Detect which cell encompasses the target text, then output its (X, Y) center coordinate. 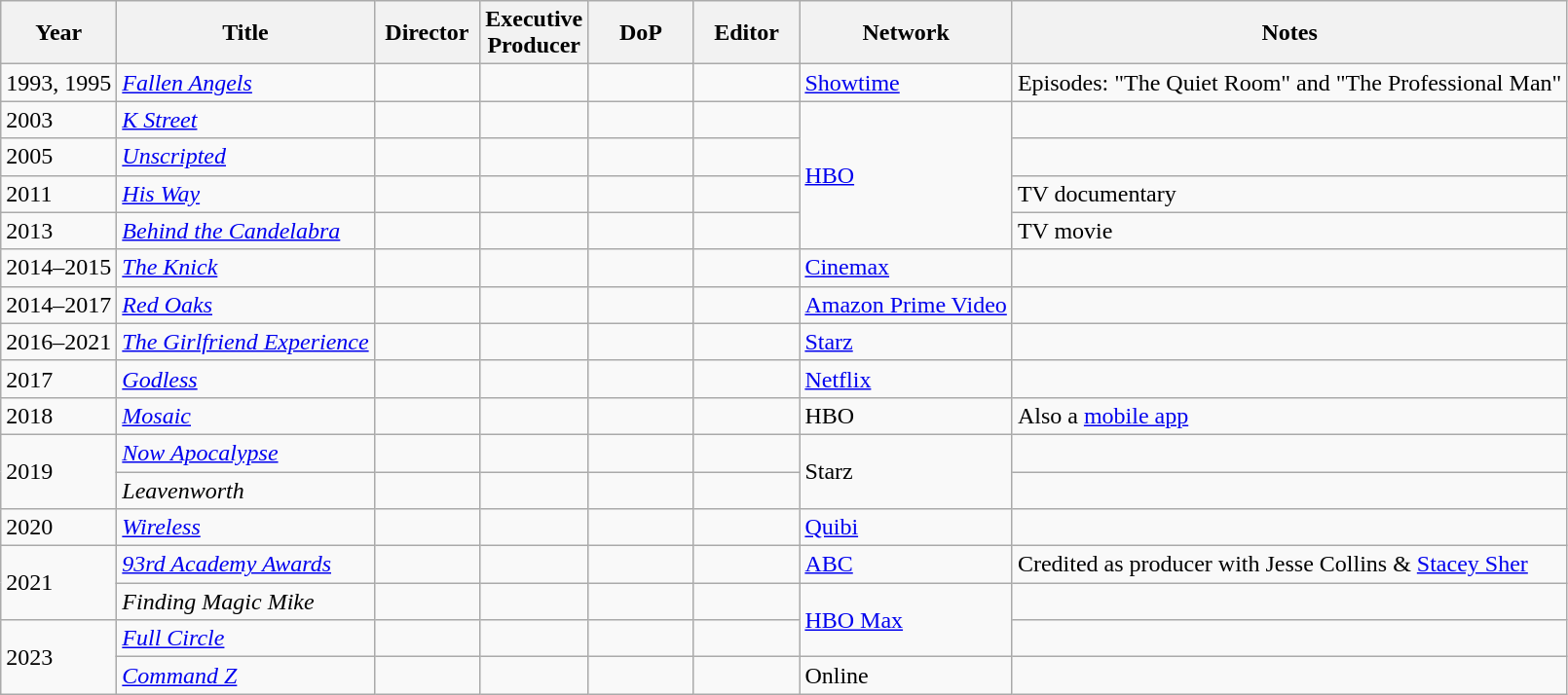
The Knick (245, 268)
Director (427, 33)
93rd Academy Awards (245, 565)
Command Z (245, 676)
Cinemax (906, 268)
Godless (245, 379)
2018 (58, 416)
2021 (58, 583)
2005 (58, 157)
2020 (58, 528)
2014–2015 (58, 268)
TV documentary (1289, 194)
2011 (58, 194)
Amazon Prime Video (906, 305)
Network (906, 33)
Unscripted (245, 157)
Now Apocalypse (245, 453)
K Street (245, 120)
TV movie (1289, 231)
Full Circle (245, 639)
Showtime (906, 83)
Quibi (906, 528)
2017 (58, 379)
Title (245, 33)
Year (58, 33)
Episodes: "The Quiet Room" and "The Professional Man" (1289, 83)
Online (906, 676)
Finding Magic Mike (245, 602)
The Girlfriend Experience (245, 342)
Notes (1289, 33)
Wireless (245, 528)
DoP (641, 33)
Red Oaks (245, 305)
Also a mobile app (1289, 416)
Credited as producer with Jesse Collins & Stacey Sher (1289, 565)
Fallen Angels (245, 83)
2016–2021 (58, 342)
Mosaic (245, 416)
2014–2017 (58, 305)
ExecutiveProducer (534, 33)
1993, 1995 (58, 83)
Leavenworth (245, 490)
2013 (58, 231)
His Way (245, 194)
Netflix (906, 379)
ABC (906, 565)
2019 (58, 471)
Behind the Candelabra (245, 231)
HBO Max (906, 620)
Editor (746, 33)
2023 (58, 657)
2003 (58, 120)
